Return (X, Y) of the center of cell containing provided text 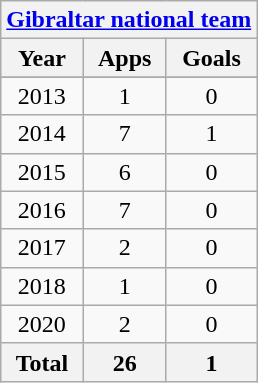
Gibraltar national team (129, 20)
Year (42, 58)
Total (42, 362)
2017 (42, 248)
2018 (42, 286)
Apps (124, 58)
2015 (42, 172)
2013 (42, 96)
2014 (42, 134)
2016 (42, 210)
6 (124, 172)
2020 (42, 324)
26 (124, 362)
Goals (211, 58)
